Output the (x, y) coordinate of the center of the cell containing the given text.  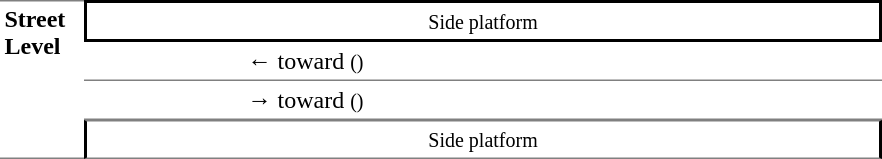
Street Level (42, 80)
← toward () (562, 62)
→ toward () (562, 100)
